Scan for the cell matching the given text and deliver its [x, y] coordinate at center. 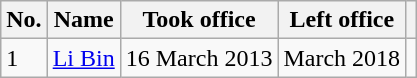
March 2018 [342, 58]
Left office [342, 20]
Name [84, 20]
Li Bin [84, 58]
No. [24, 20]
1 [24, 58]
16 March 2013 [199, 58]
Took office [199, 20]
